Provide the [x, y] coordinate of the cell's center where the given text is located.  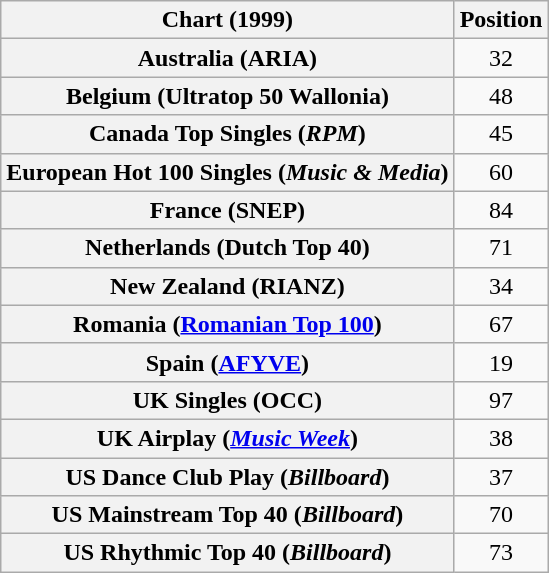
38 [501, 438]
84 [501, 210]
UK Singles (OCC) [228, 400]
37 [501, 477]
32 [501, 58]
Spain (AFYVE) [228, 362]
Belgium (Ultratop 50 Wallonia) [228, 96]
19 [501, 362]
US Rhythmic Top 40 (Billboard) [228, 553]
48 [501, 96]
70 [501, 515]
45 [501, 134]
34 [501, 286]
71 [501, 248]
Australia (ARIA) [228, 58]
France (SNEP) [228, 210]
European Hot 100 Singles (Music & Media) [228, 172]
Chart (1999) [228, 20]
Canada Top Singles (RPM) [228, 134]
67 [501, 324]
97 [501, 400]
60 [501, 172]
Position [501, 20]
Romania (Romanian Top 100) [228, 324]
73 [501, 553]
New Zealand (RIANZ) [228, 286]
UK Airplay (Music Week) [228, 438]
US Mainstream Top 40 (Billboard) [228, 515]
Netherlands (Dutch Top 40) [228, 248]
US Dance Club Play (Billboard) [228, 477]
